Pinpoint the cell where the given text exists, returning its (x, y) midpoint coordinate. 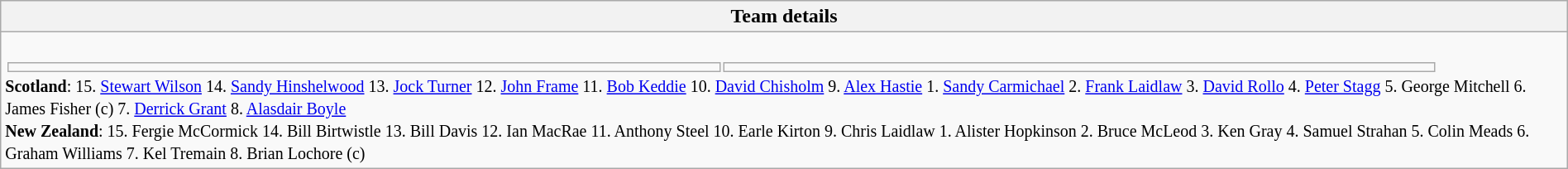
Team details (784, 17)
